Return (x, y) of the center of cell containing provided text 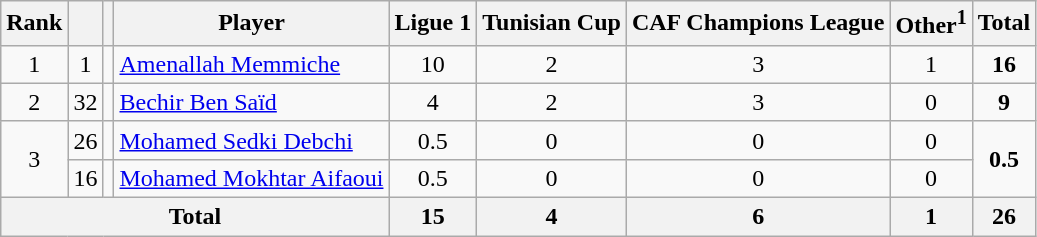
CAF Champions League (758, 24)
15 (433, 217)
Rank (34, 24)
10 (433, 64)
6 (758, 217)
Mohamed Sedki Debchi (252, 140)
Other1 (931, 24)
32 (86, 102)
Amenallah Memmiche (252, 64)
Bechir Ben Saïd (252, 102)
Mohamed Mokhtar Aifaoui (252, 178)
Tunisian Cup (552, 24)
Player (252, 24)
Ligue 1 (433, 24)
9 (1004, 102)
